Find where the given text appears and provide that cell's center as (X, Y) coordinate. 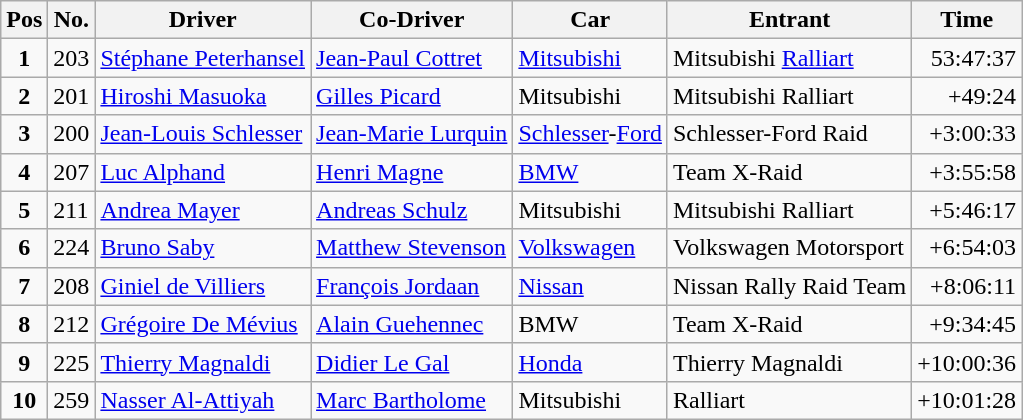
10 (24, 400)
Giniel de Villiers (203, 286)
Entrant (789, 20)
9 (24, 362)
5 (24, 210)
211 (72, 210)
8 (24, 324)
+5:46:17 (967, 210)
Nissan (590, 286)
+49:24 (967, 96)
225 (72, 362)
208 (72, 286)
Henri Magne (412, 172)
Nissan Rally Raid Team (789, 286)
Jean-Marie Lurquin (412, 134)
1 (24, 58)
Time (967, 20)
Co-Driver (412, 20)
Marc Bartholome (412, 400)
+10:00:36 (967, 362)
6 (24, 248)
Grégoire De Mévius (203, 324)
4 (24, 172)
Bruno Saby (203, 248)
Stéphane Peterhansel (203, 58)
Volkswagen Motorsport (789, 248)
224 (72, 248)
259 (72, 400)
Alain Guehennec (412, 324)
Andreas Schulz (412, 210)
+8:06:11 (967, 286)
+3:55:58 (967, 172)
+6:54:03 (967, 248)
3 (24, 134)
212 (72, 324)
Volkswagen (590, 248)
53:47:37 (967, 58)
Ralliart (789, 400)
Driver (203, 20)
+9:34:45 (967, 324)
207 (72, 172)
Jean-Louis Schlesser (203, 134)
François Jordaan (412, 286)
No. (72, 20)
Pos (24, 20)
Luc Alphand (203, 172)
Nasser Al-Attiyah (203, 400)
Car (590, 20)
7 (24, 286)
Matthew Stevenson (412, 248)
+3:00:33 (967, 134)
2 (24, 96)
Schlesser-Ford Raid (789, 134)
Honda (590, 362)
200 (72, 134)
201 (72, 96)
+10:01:28 (967, 400)
Andrea Mayer (203, 210)
Gilles Picard (412, 96)
Jean-Paul Cottret (412, 58)
Schlesser-Ford (590, 134)
Hiroshi Masuoka (203, 96)
Didier Le Gal (412, 362)
203 (72, 58)
